From the cell containing the given text, extract its center point as [X, Y] coordinate. 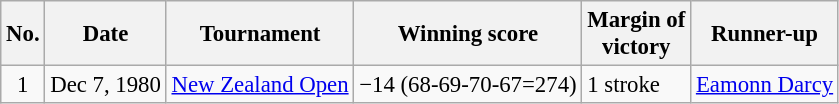
Tournament [260, 34]
Eamonn Darcy [765, 85]
Runner-up [765, 34]
Margin ofvictory [636, 34]
Date [106, 34]
1 stroke [636, 85]
1 [23, 85]
−14 (68-69-70-67=274) [468, 85]
Winning score [468, 34]
New Zealand Open [260, 85]
No. [23, 34]
Dec 7, 1980 [106, 85]
